Search for the cell housing the specified text and yield its (X, Y) center coordinate. 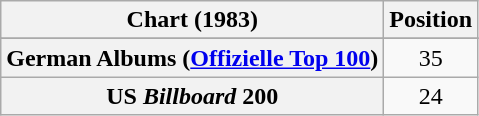
Chart (1983) (192, 20)
35 (431, 58)
US Billboard 200 (192, 96)
24 (431, 96)
Position (431, 20)
German Albums (Offizielle Top 100) (192, 58)
